Detect which cell encompasses the target text, then output its [X, Y] center coordinate. 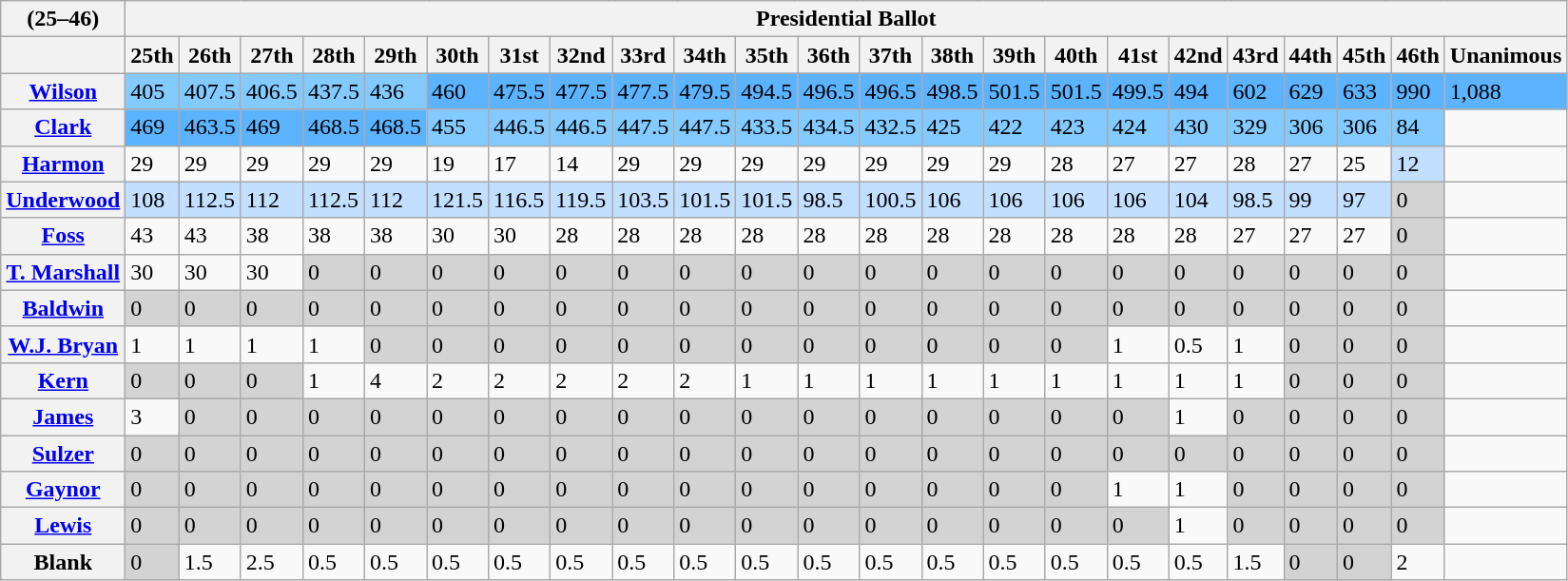
2.5 [272, 562]
104 [1198, 200]
97 [1364, 200]
25th [152, 55]
17 [519, 164]
Presidential Ballot [846, 19]
475.5 [519, 91]
463.5 [209, 127]
46th [1418, 55]
108 [152, 200]
Kern [63, 380]
423 [1076, 127]
629 [1310, 91]
633 [1364, 91]
32nd [582, 55]
434.5 [829, 127]
45th [1364, 55]
121.5 [456, 200]
28th [333, 55]
27th [272, 55]
84 [1418, 127]
116.5 [519, 200]
498.5 [953, 91]
Harmon [63, 164]
119.5 [582, 200]
406.5 [272, 91]
19 [456, 164]
494.5 [766, 91]
40th [1076, 55]
39th [1014, 55]
James [63, 416]
Clark [63, 127]
494 [1198, 91]
437.5 [333, 91]
37th [890, 55]
329 [1255, 127]
425 [953, 127]
T. Marshall [63, 272]
Blank [63, 562]
14 [582, 164]
W.J. Bryan [63, 344]
4 [396, 380]
405 [152, 91]
Unanimous [1505, 55]
Lewis [63, 526]
29th [396, 55]
436 [396, 91]
460 [456, 91]
33rd [643, 55]
43rd [1255, 55]
(25–46) [63, 19]
35th [766, 55]
Sulzer [63, 454]
990 [1418, 91]
499.5 [1137, 91]
44th [1310, 55]
103.5 [643, 200]
Underwood [63, 200]
Baldwin [63, 308]
3 [152, 416]
455 [456, 127]
422 [1014, 127]
Foss [63, 236]
100.5 [890, 200]
38th [953, 55]
99 [1310, 200]
1,088 [1505, 91]
31st [519, 55]
430 [1198, 127]
433.5 [766, 127]
424 [1137, 127]
602 [1255, 91]
407.5 [209, 91]
26th [209, 55]
432.5 [890, 127]
41st [1137, 55]
Wilson [63, 91]
36th [829, 55]
25 [1364, 164]
30th [456, 55]
34th [706, 55]
42nd [1198, 55]
479.5 [706, 91]
Gaynor [63, 490]
12 [1418, 164]
